Locate the cell with the specified text and output its (X, Y) center coordinate. 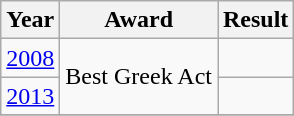
Best Greek Act (139, 77)
Result (256, 20)
Award (139, 20)
2013 (30, 96)
Year (30, 20)
2008 (30, 58)
